From the cell containing the given text, extract its center point as [x, y] coordinate. 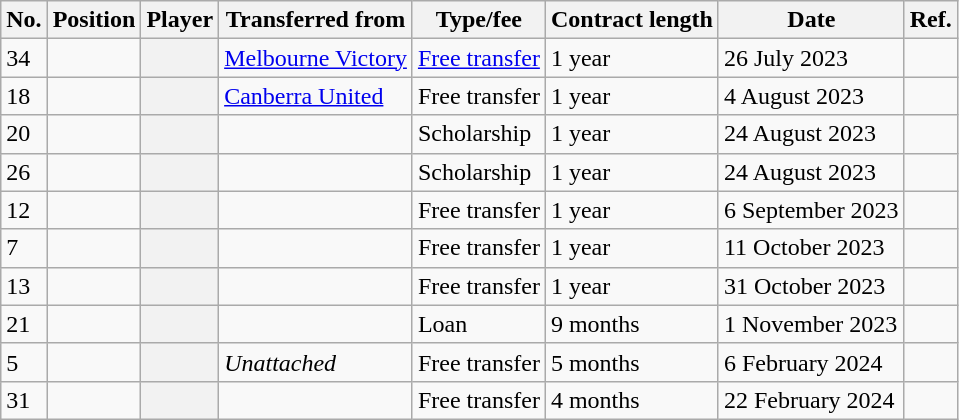
Contract length [632, 20]
34 [24, 58]
31 [24, 400]
Unattached [316, 362]
21 [24, 324]
11 October 2023 [811, 248]
Position [94, 20]
18 [24, 96]
5 [24, 362]
6 September 2023 [811, 210]
26 [24, 172]
20 [24, 134]
Player [180, 20]
Ref. [930, 20]
13 [24, 286]
7 [24, 248]
22 February 2024 [811, 400]
9 months [632, 324]
6 February 2024 [811, 362]
4 August 2023 [811, 96]
Date [811, 20]
Loan [478, 324]
1 November 2023 [811, 324]
No. [24, 20]
26 July 2023 [811, 58]
Melbourne Victory [316, 58]
Type/fee [478, 20]
12 [24, 210]
4 months [632, 400]
Canberra United [316, 96]
31 October 2023 [811, 286]
Transferred from [316, 20]
5 months [632, 362]
